Capture the cell that displays the provided text and extract its (x, y) central coordinate. 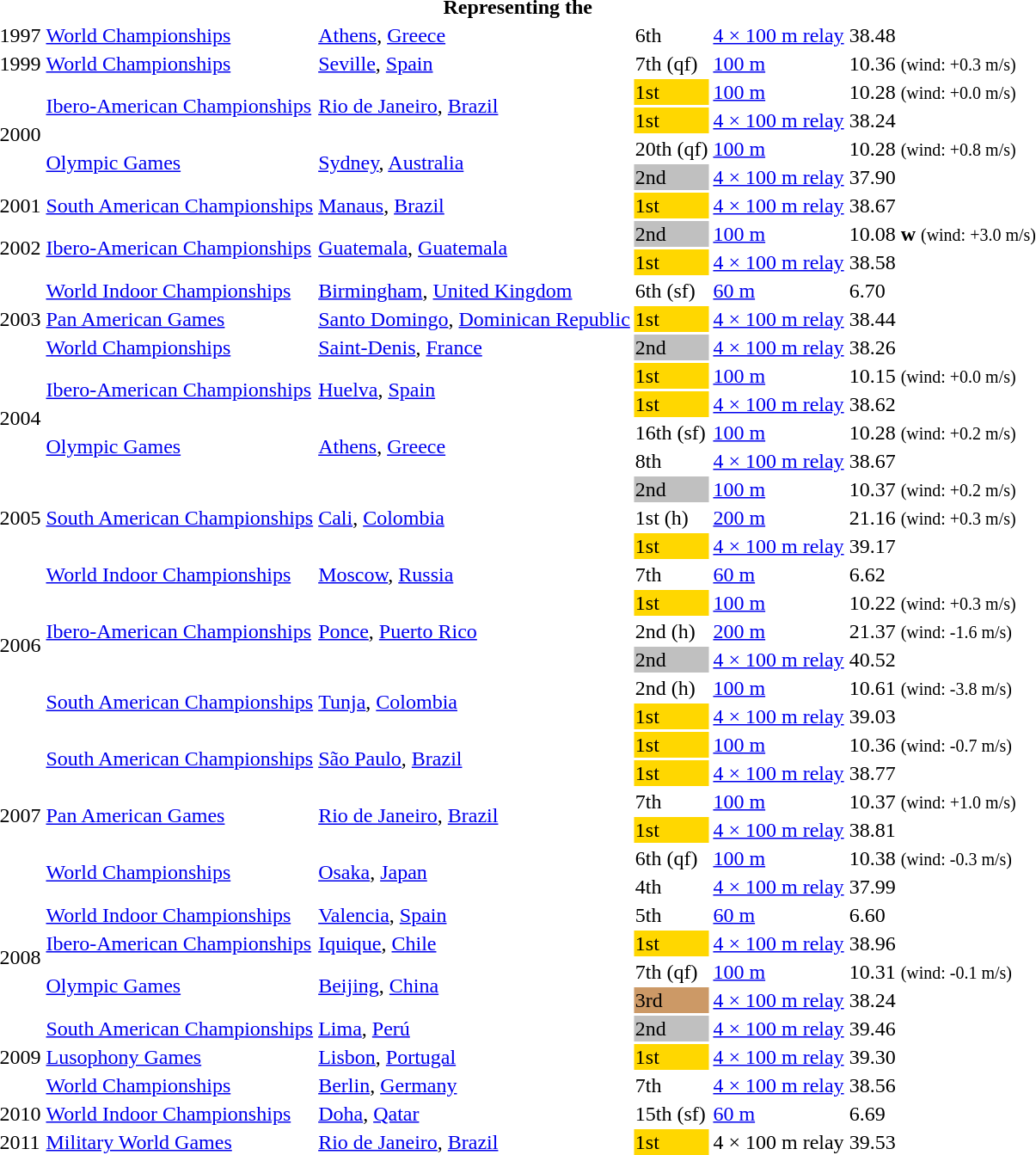
Tunja, Colombia (475, 702)
6th (sf) (671, 291)
3rd (671, 1000)
8th (671, 461)
Cali, Colombia (475, 518)
Berlin, Germany (475, 1085)
Moscow, Russia (475, 574)
4th (671, 887)
Saint-Denis, France (475, 347)
Lima, Perú (475, 1029)
Valencia, Spain (475, 915)
20th (qf) (671, 149)
Osaka, Japan (475, 872)
6th (671, 35)
Ponce, Puerto Rico (475, 631)
16th (sf) (671, 433)
Seville, Spain (475, 64)
Huelva, Spain (475, 390)
5th (671, 915)
Lusophony Games (180, 1057)
1st (h) (671, 518)
Lisbon, Portugal (475, 1057)
Beijing, China (475, 986)
Iquique, Chile (475, 943)
6th (qf) (671, 858)
São Paulo, Brazil (475, 759)
Birmingham, United Kingdom (475, 291)
Military World Games (180, 1142)
Santo Domingo, Dominican Republic (475, 319)
15th (sf) (671, 1114)
Doha, Qatar (475, 1114)
Sydney, Australia (475, 163)
Manaus, Brazil (475, 206)
Guatemala, Guatemala (475, 248)
